Determine the (X, Y) coordinate at the center of the cell enclosing the given text.  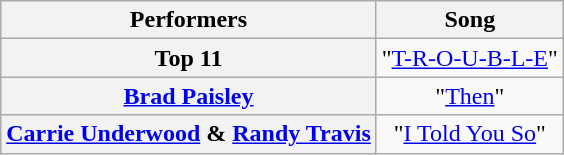
"T-R-O-U-B-L-E" (470, 58)
Top 11 (189, 58)
"I Told You So" (470, 134)
Brad Paisley (189, 96)
Carrie Underwood & Randy Travis (189, 134)
Performers (189, 20)
Song (470, 20)
"Then" (470, 96)
